Detect which cell encompasses the target text, then output its (x, y) center coordinate. 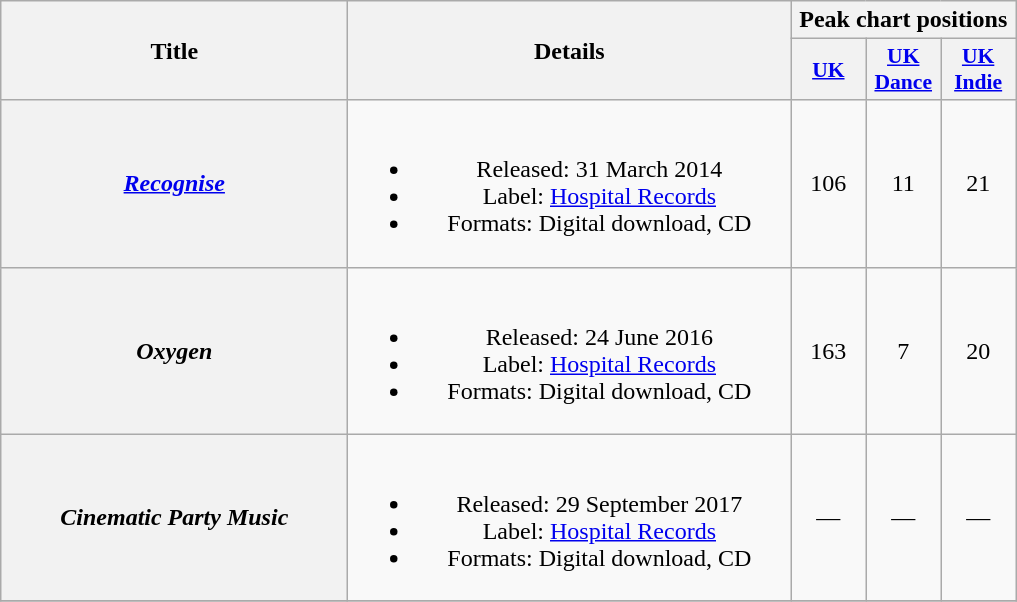
20 (978, 350)
106 (828, 184)
7 (904, 350)
21 (978, 184)
Recognise (174, 184)
11 (904, 184)
Cinematic Party Music (174, 518)
UK Indie (978, 70)
163 (828, 350)
Title (174, 50)
UK Dance (904, 70)
Peak chart positions (904, 20)
UK (828, 70)
Released: 29 September 2017Label: Hospital RecordsFormats: Digital download, CD (570, 518)
Released: 31 March 2014Label: Hospital RecordsFormats: Digital download, CD (570, 184)
Released: 24 June 2016Label: Hospital RecordsFormats: Digital download, CD (570, 350)
Details (570, 50)
Oxygen (174, 350)
